Output the [x, y] coordinate of the center of the cell containing the given text.  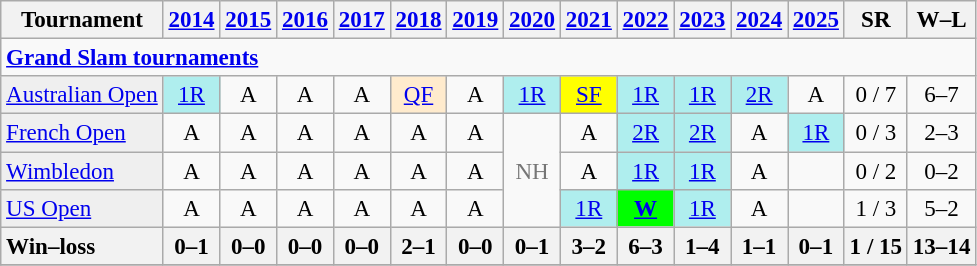
2015 [248, 20]
1 / 15 [876, 246]
2022 [646, 20]
2–1 [418, 246]
6–7 [941, 95]
2018 [418, 20]
QF [418, 95]
5–2 [941, 209]
2020 [532, 20]
3–2 [588, 246]
0 / 7 [876, 95]
1–1 [760, 246]
NH [532, 170]
0–2 [941, 171]
SR [876, 20]
US Open [82, 209]
2023 [702, 20]
0 / 3 [876, 133]
W–L [941, 20]
1–4 [702, 246]
Win–loss [82, 246]
Australian Open [82, 95]
SF [588, 95]
2016 [306, 20]
2014 [192, 20]
13–14 [941, 246]
French Open [82, 133]
2021 [588, 20]
2024 [760, 20]
2019 [476, 20]
Tournament [82, 20]
Wimbledon [82, 171]
2–3 [941, 133]
1 / 3 [876, 209]
6–3 [646, 246]
W [646, 209]
2017 [362, 20]
0 / 2 [876, 171]
2025 [816, 20]
Grand Slam tournaments [488, 58]
